Find where the given text appears and provide that cell's center as [x, y] coordinate. 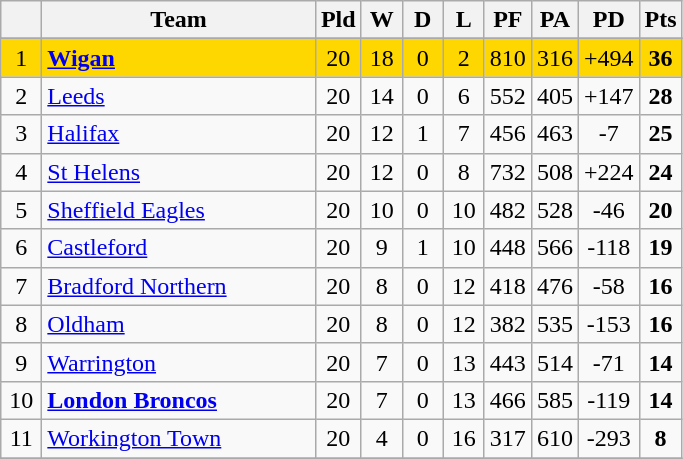
-46 [608, 210]
Team [179, 20]
566 [554, 248]
Oldham [179, 324]
535 [554, 324]
L [464, 20]
463 [554, 134]
456 [508, 134]
D [422, 20]
St Helens [179, 172]
London Broncos [179, 400]
528 [554, 210]
476 [554, 286]
Pld [338, 20]
Warrington [179, 362]
552 [508, 96]
36 [660, 58]
19 [660, 248]
405 [554, 96]
382 [508, 324]
18 [382, 58]
418 [508, 286]
Pts [660, 20]
Wigan [179, 58]
PA [554, 20]
PF [508, 20]
514 [554, 362]
508 [554, 172]
+147 [608, 96]
448 [508, 248]
-118 [608, 248]
28 [660, 96]
Leeds [179, 96]
PD [608, 20]
Halifax [179, 134]
585 [554, 400]
+224 [608, 172]
482 [508, 210]
443 [508, 362]
25 [660, 134]
-153 [608, 324]
Sheffield Eagles [179, 210]
W [382, 20]
Bradford Northern [179, 286]
-58 [608, 286]
Workington Town [179, 438]
+494 [608, 58]
466 [508, 400]
732 [508, 172]
5 [22, 210]
-119 [608, 400]
-71 [608, 362]
610 [554, 438]
3 [22, 134]
Castleford [179, 248]
24 [660, 172]
317 [508, 438]
316 [554, 58]
11 [22, 438]
-293 [608, 438]
810 [508, 58]
-7 [608, 134]
